Provide the [x, y] coordinate of the cell's center where the given text is located.  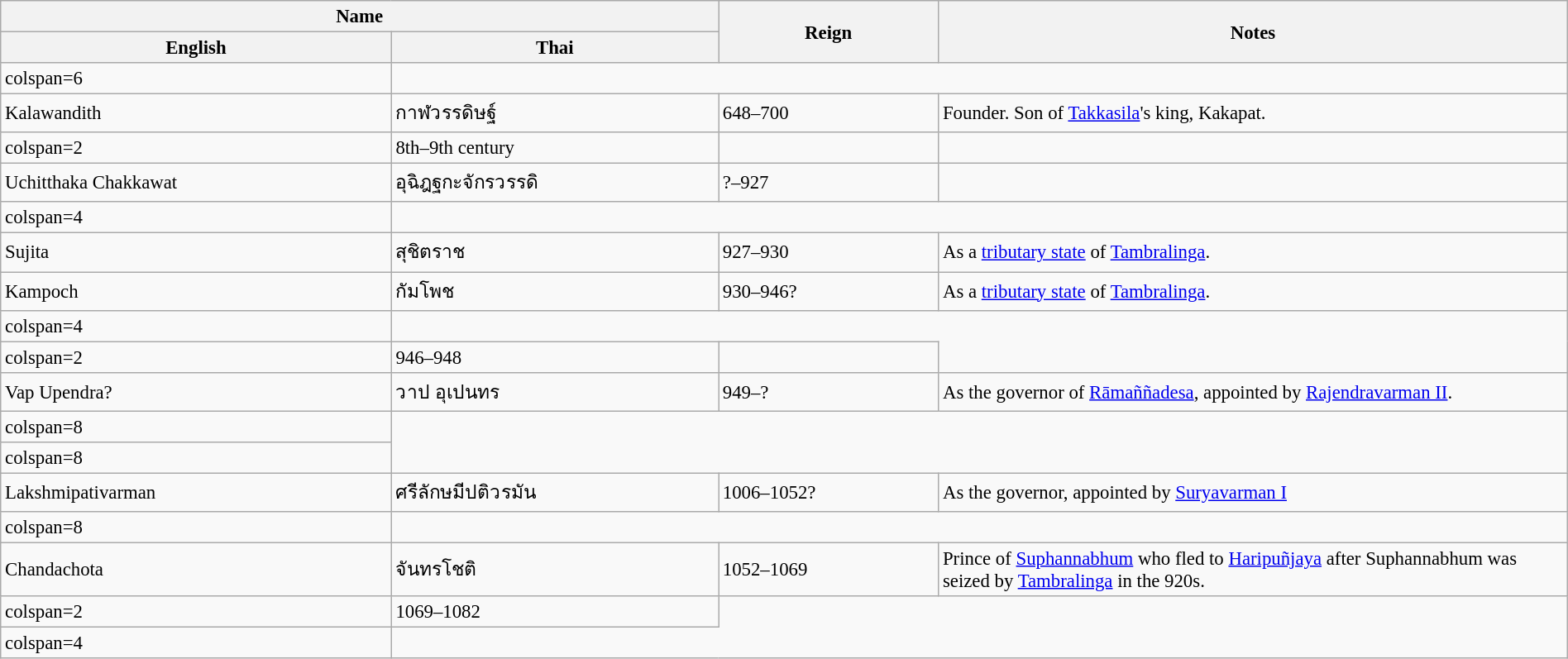
1052–1069 [828, 569]
Lakshmipativarman [196, 493]
Founder. Son of Takkasila's king, Kakapat. [1254, 114]
927–930 [828, 253]
colspan=6 [196, 79]
As the governor, appointed by Suryavarman I [1254, 493]
1069–1082 [554, 612]
Chandachota [196, 569]
1006–1052? [828, 493]
อุฉิฎฐกะจักรวรรดิ [554, 184]
Reign [828, 31]
8th–9th century [554, 148]
Kalawandith [196, 114]
กัมโพช [554, 291]
จันทรโชติ [554, 569]
Name [360, 17]
English [196, 48]
Sujita [196, 253]
ศรีลักษมีปติวรมัน [554, 493]
วาป อุเปนทร [554, 392]
946–948 [554, 357]
สุชิตราช [554, 253]
Prince of Suphannabhum who fled to Haripuñjaya after Suphannabhum was seized by Tambralinga in the 920s. [1254, 569]
Vap Upendra? [196, 392]
Uchitthaka Chakkawat [196, 184]
949–? [828, 392]
กาฬวรรดิษฐ์ [554, 114]
930–946? [828, 291]
Notes [1254, 31]
648–700 [828, 114]
As the governor of Rāmaññadesa, appointed by Rajendravarman II. [1254, 392]
?–927 [828, 184]
Kampoch [196, 291]
Thai [554, 48]
